Provide the [X, Y] coordinate of the cell's center where the given text is located.  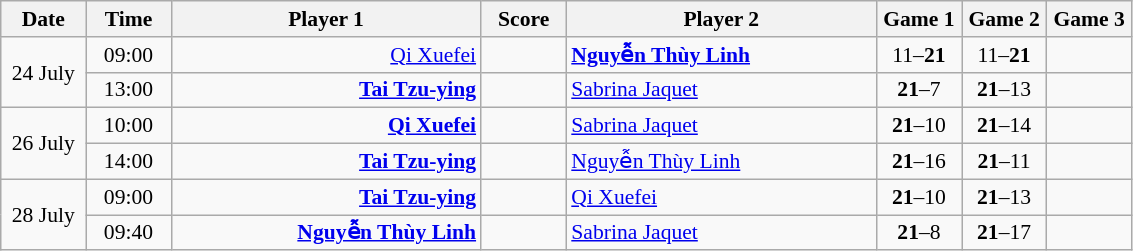
21–11 [1004, 162]
Time [128, 19]
Game 3 [1090, 19]
Player 2 [721, 19]
09:40 [128, 233]
21–16 [918, 162]
21–7 [918, 90]
Player 1 [326, 19]
10:00 [128, 126]
24 July [44, 72]
Score [524, 19]
13:00 [128, 90]
14:00 [128, 162]
21–14 [1004, 126]
28 July [44, 214]
21–17 [1004, 233]
Game 1 [918, 19]
21–8 [918, 233]
26 July [44, 144]
Date [44, 19]
Game 2 [1004, 19]
